Detect which cell encompasses the target text, then output its (x, y) center coordinate. 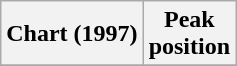
Chart (1997) (72, 34)
Peakposition (189, 34)
